Return the [X, Y] coordinate for the center point of the cell that contains the specified text.  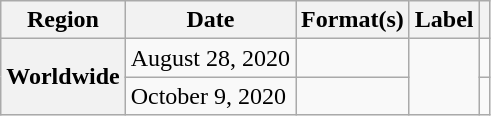
Format(s) [353, 20]
Date [210, 20]
October 9, 2020 [210, 96]
Worldwide [63, 77]
August 28, 2020 [210, 58]
Label [444, 20]
Region [63, 20]
